Provide the (X, Y) coordinate of the cell's center where the given text is located.  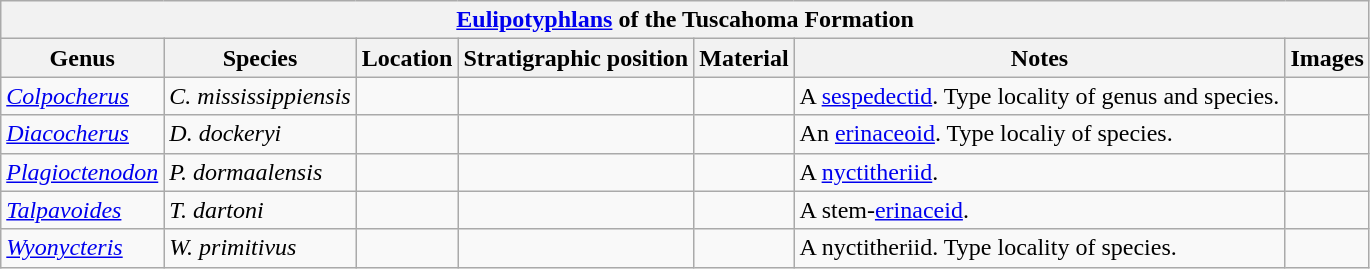
Images (1327, 58)
C. mississippiensis (260, 96)
Talpavoides (82, 210)
Location (407, 58)
P. dormaalensis (260, 172)
Species (260, 58)
Colpocherus (82, 96)
An erinaceoid. Type localiy of species. (1040, 134)
Stratigraphic position (576, 58)
Plagioctenodon (82, 172)
A sespedectid. Type locality of genus and species. (1040, 96)
Notes (1040, 58)
Genus (82, 58)
Wyonycteris (82, 248)
A stem-erinaceid. (1040, 210)
T. dartoni (260, 210)
Diacocherus (82, 134)
D. dockeryi (260, 134)
W. primitivus (260, 248)
Material (744, 58)
A nyctitheriid. Type locality of species. (1040, 248)
Eulipotyphlans of the Tuscahoma Formation (686, 20)
A nyctitheriid. (1040, 172)
